Detect which cell encompasses the target text, then output its [X, Y] center coordinate. 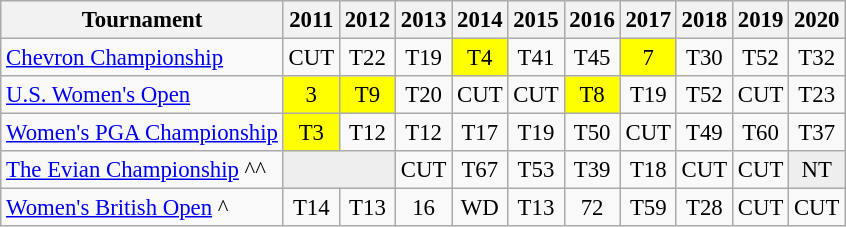
T53 [536, 170]
Women's PGA Championship [142, 133]
2020 [817, 20]
T18 [648, 170]
T3 [311, 133]
T22 [367, 58]
U.S. Women's Open [142, 95]
T17 [480, 133]
T37 [817, 133]
Tournament [142, 20]
16 [424, 208]
T30 [704, 58]
Chevron Championship [142, 58]
The Evian Championship ^^ [142, 170]
WD [480, 208]
T41 [536, 58]
2013 [424, 20]
T4 [480, 58]
2016 [592, 20]
T20 [424, 95]
2012 [367, 20]
2018 [704, 20]
2017 [648, 20]
T45 [592, 58]
2019 [760, 20]
2011 [311, 20]
72 [592, 208]
T23 [817, 95]
7 [648, 58]
NT [817, 170]
3 [311, 95]
T60 [760, 133]
T8 [592, 95]
T39 [592, 170]
T9 [367, 95]
T50 [592, 133]
2014 [480, 20]
T14 [311, 208]
Women's British Open ^ [142, 208]
T28 [704, 208]
T32 [817, 58]
2015 [536, 20]
T67 [480, 170]
T49 [704, 133]
T59 [648, 208]
